Extract the (X, Y) coordinate from the center of the cell holding the provided text.  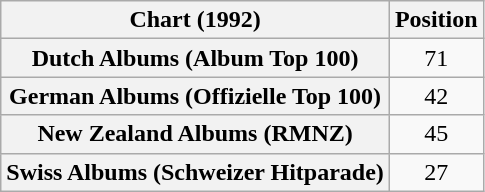
Chart (1992) (196, 20)
27 (436, 172)
Dutch Albums (Album Top 100) (196, 58)
45 (436, 134)
Position (436, 20)
New Zealand Albums (RMNZ) (196, 134)
German Albums (Offizielle Top 100) (196, 96)
71 (436, 58)
42 (436, 96)
Swiss Albums (Schweizer Hitparade) (196, 172)
